Identify which cell holds the provided text, then report its [X, Y] central coordinate. 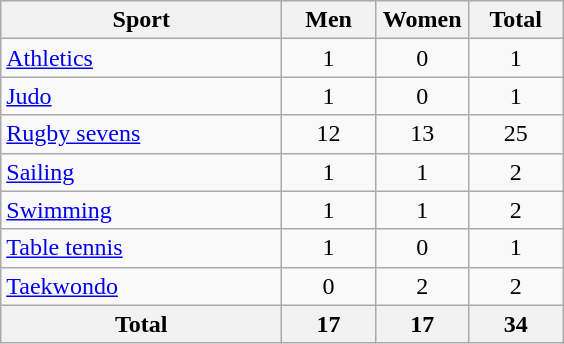
34 [516, 324]
13 [422, 134]
Men [329, 20]
12 [329, 134]
Athletics [142, 58]
Judo [142, 96]
25 [516, 134]
Table tennis [142, 248]
Sailing [142, 172]
Women [422, 20]
Taekwondo [142, 286]
Swimming [142, 210]
Sport [142, 20]
Rugby sevens [142, 134]
